Capture the cell that displays the provided text and extract its (x, y) central coordinate. 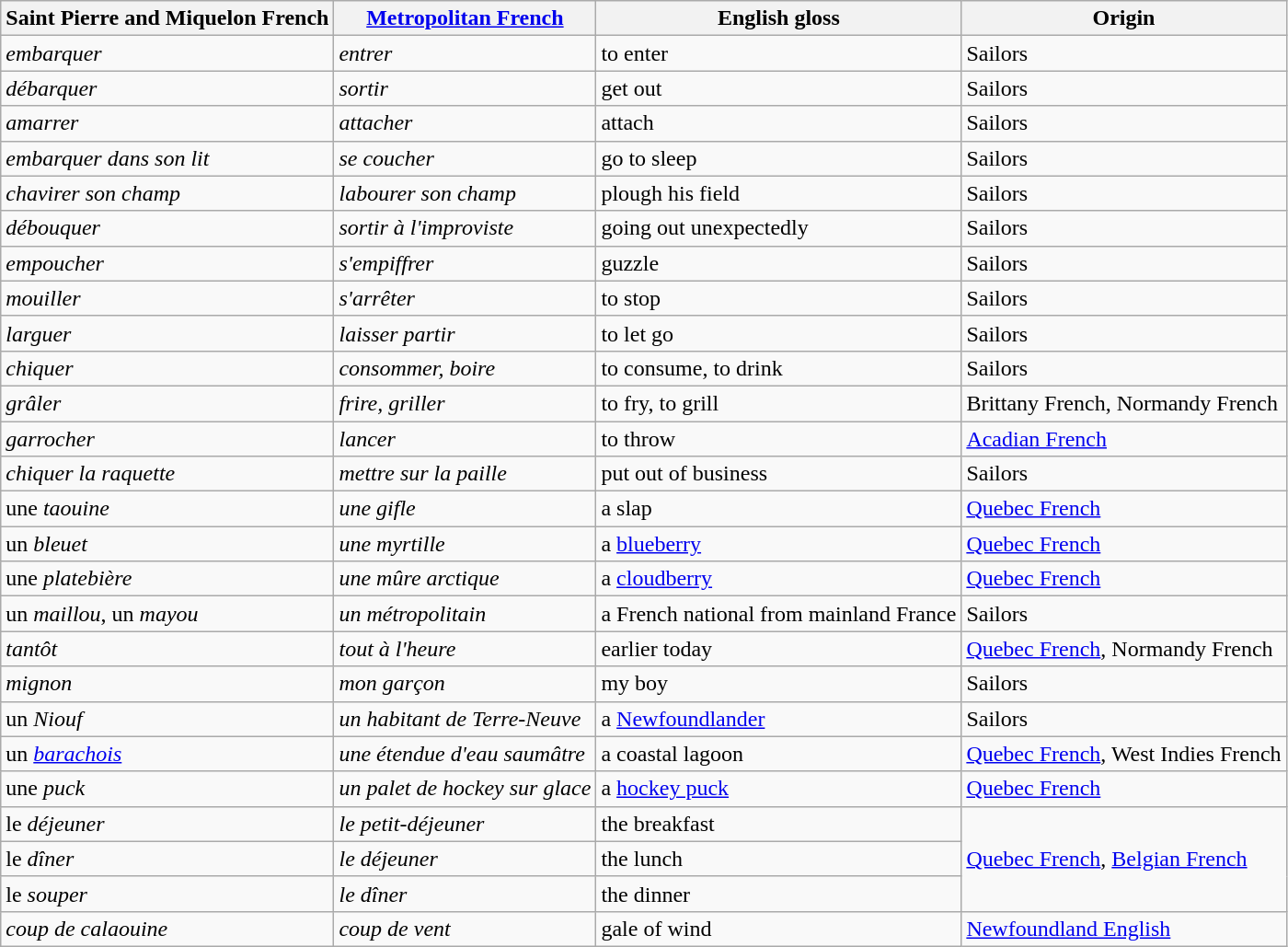
une taouine (167, 509)
le souper (167, 894)
gale of wind (778, 929)
un palet de hockey sur glace (466, 789)
un métropolitain (466, 614)
a slap (778, 509)
un maillou, un mayou (167, 614)
guzzle (778, 263)
to throw (778, 439)
a Newfoundlander (778, 719)
un habitant de Terre-Neuve (466, 719)
plough his field (778, 193)
a French national from mainland France (778, 614)
to stop (778, 298)
Quebec French, Normandy French (1124, 649)
the lunch (778, 859)
sortir (466, 88)
débarquer (167, 88)
coup de calaouine (167, 929)
Metropolitan French (466, 18)
Acadian French (1124, 439)
a hockey puck (778, 789)
mon garçon (466, 684)
se coucher (466, 158)
Brittany French, Normandy French (1124, 403)
going out unexpectedly (778, 228)
the breakfast (778, 824)
a blueberry (778, 544)
laisser partir (466, 333)
une myrtille (466, 544)
get out (778, 88)
une étendue d'eau saumâtre (466, 754)
tout à l'heure (466, 649)
Quebec French, Belgian French (1124, 859)
une platebière (167, 579)
une gifle (466, 509)
the dinner (778, 894)
to enter (778, 53)
s'arrêter (466, 298)
my boy (778, 684)
un bleuet (167, 544)
entrer (466, 53)
débouquer (167, 228)
a cloudberry (778, 579)
English gloss (778, 18)
s'empiffrer (466, 263)
embarquer (167, 53)
empoucher (167, 263)
attach (778, 123)
go to sleep (778, 158)
un Niouf (167, 719)
consommer, boire (466, 368)
coup de vent (466, 929)
mettre sur la paille (466, 474)
embarquer dans son lit (167, 158)
chiquer la raquette (167, 474)
le petit-déjeuner (466, 824)
a coastal lagoon (778, 754)
to consume, to drink (778, 368)
chavirer son champ (167, 193)
une mûre arctique (466, 579)
mignon (167, 684)
Quebec French, West Indies French (1124, 754)
labourer son champ (466, 193)
put out of business (778, 474)
un barachois (167, 754)
earlier today (778, 649)
chiquer (167, 368)
larguer (167, 333)
amarrer (167, 123)
Origin (1124, 18)
lancer (466, 439)
garrocher (167, 439)
frire, griller (466, 403)
une puck (167, 789)
mouiller (167, 298)
Saint Pierre and Miquelon French (167, 18)
to fry, to grill (778, 403)
tantôt (167, 649)
sortir à l'improviste (466, 228)
grâler (167, 403)
to let go (778, 333)
Newfoundland English (1124, 929)
attacher (466, 123)
